Find where the given text appears and provide that cell's center as [x, y] coordinate. 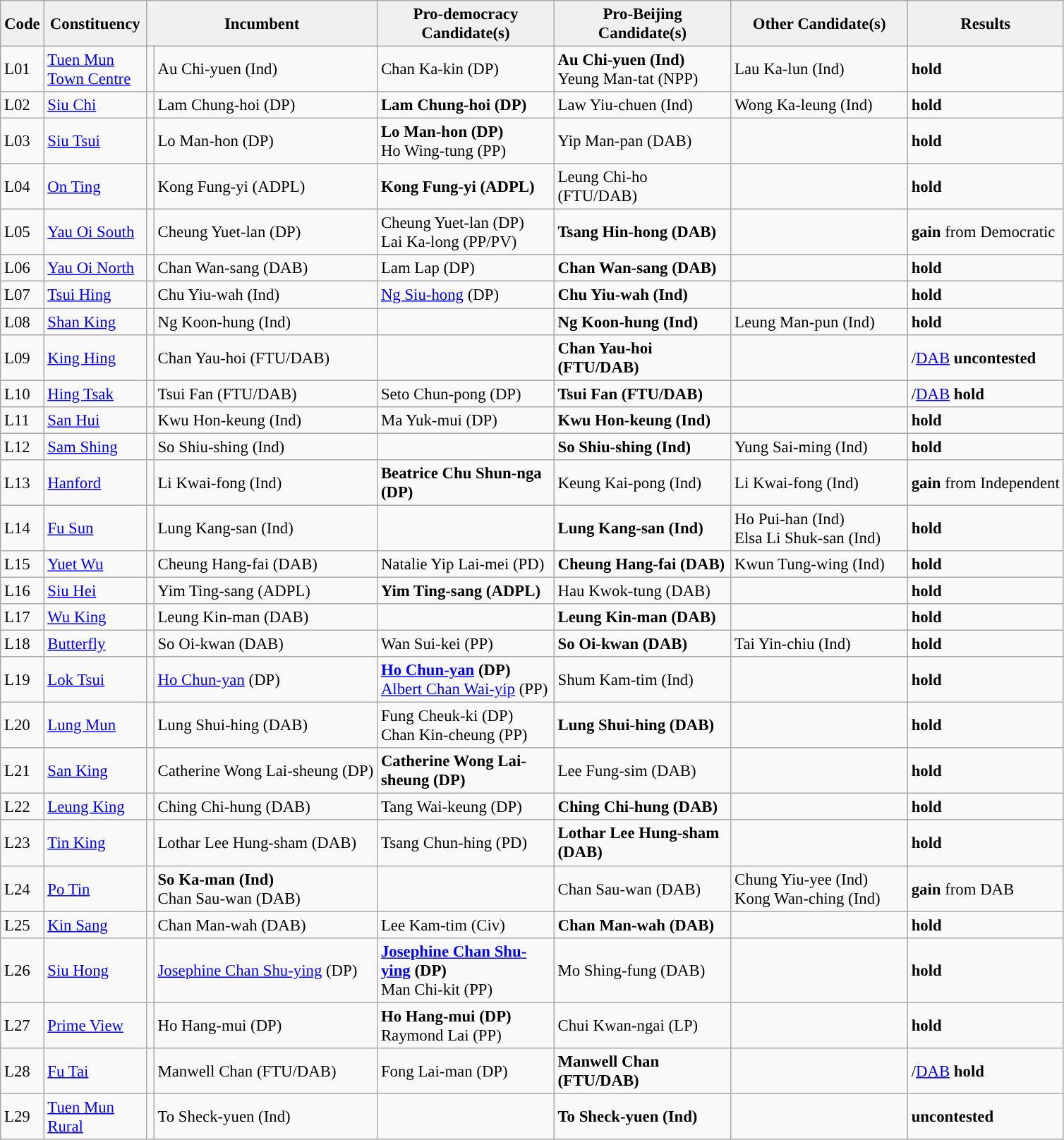
Yau Oi South [95, 233]
Butterfly [95, 644]
L28 [23, 1071]
San Hui [95, 420]
L01 [23, 69]
L07 [23, 295]
L29 [23, 1116]
L14 [23, 528]
Tsang Hin-hong (DAB) [642, 233]
Pro-democracy Candidate(s) [466, 24]
Chung Yiu-yee (Ind)Kong Wan-ching (Ind) [820, 889]
So Ka-man (Ind) Chan Sau-wan (DAB) [265, 889]
Lung Mun [95, 725]
Wan Sui-kei (PP) [466, 644]
Seto Chun-pong (DP) [466, 394]
L12 [23, 447]
Ho Hang-mui (DP) [265, 1026]
Ma Yuk-mui (DP) [466, 420]
L17 [23, 617]
L10 [23, 394]
L04 [23, 186]
Ho Chun-yan (DP) [265, 680]
Josephine Chan Shu-ying (DP) [265, 970]
L13 [23, 483]
Tuen Mun Town Centre [95, 69]
Tsui Hing [95, 295]
Siu Hong [95, 970]
L22 [23, 807]
Lee Fung-sim (DAB) [642, 770]
Yau Oi North [95, 269]
Constituency [95, 24]
Lam Lap (DP) [466, 269]
L11 [23, 420]
Tai Yin-chiu (Ind) [820, 644]
Chan Sau-wan (DAB) [642, 889]
Yuet Wu [95, 564]
Shan King [95, 322]
San King [95, 770]
L15 [23, 564]
Fong Lai-man (DP) [466, 1071]
Siu Hei [95, 590]
Au Chi-yuen (Ind)Yeung Man-tat (NPP) [642, 69]
Fung Cheuk-ki (DP)Chan Kin-cheung (PP) [466, 725]
On Ting [95, 186]
Law Yiu-chuen (Ind) [642, 105]
Lok Tsui [95, 680]
Sam Shing [95, 447]
Au Chi-yuen (Ind) [265, 69]
Lau Ka-lun (Ind) [820, 69]
Lo Man-hon (DP)Ho Wing-tung (PP) [466, 141]
Ho Chun-yan (DP)Albert Chan Wai-yip (PP) [466, 680]
Code [23, 24]
Fu Tai [95, 1071]
gain from Democratic [985, 233]
Cheung Yuet-lan (DP)Lai Ka-long (PP/PV) [466, 233]
uncontested [985, 1116]
Tang Wai-keung (DP) [466, 807]
Wong Ka-leung (Ind) [820, 105]
Fu Sun [95, 528]
L05 [23, 233]
Lo Man-hon (DP) [265, 141]
L26 [23, 970]
Mo Shing-fung (DAB) [642, 970]
Ho Hang-mui (DP) Raymond Lai (PP) [466, 1026]
Hau Kwok-tung (DAB) [642, 590]
L19 [23, 680]
Siu Chi [95, 105]
Wu King [95, 617]
L18 [23, 644]
Tsang Chun-hing (PD) [466, 844]
Po Tin [95, 889]
Ng Siu-hong (DP) [466, 295]
Josephine Chan Shu-ying (DP)Man Chi-kit (PP) [466, 970]
Pro-Beijing Candidate(s) [642, 24]
gain from DAB [985, 889]
Chui Kwan-ngai (LP) [642, 1026]
Incumbent [262, 24]
Yung Sai-ming (Ind) [820, 447]
Hing Tsak [95, 394]
Siu Tsui [95, 141]
Tuen Mun Rural [95, 1116]
L08 [23, 322]
Keung Kai-pong (Ind) [642, 483]
Leung King [95, 807]
/DAB uncontested [985, 357]
Tin King [95, 844]
Results [985, 24]
Hanford [95, 483]
gain from Independent [985, 483]
Chan Ka-kin (DP) [466, 69]
Yip Man-pan (DAB) [642, 141]
Shum Kam-tim (Ind) [642, 680]
Lee Kam-tim (Civ) [466, 925]
King Hing [95, 357]
L23 [23, 844]
Leung Man-pun (Ind) [820, 322]
L02 [23, 105]
L27 [23, 1026]
L25 [23, 925]
Cheung Yuet-lan (DP) [265, 233]
L09 [23, 357]
Beatrice Chu Shun-nga (DP) [466, 483]
Ho Pui-han (Ind)Elsa Li Shuk-san (Ind) [820, 528]
L03 [23, 141]
Kwun Tung-wing (Ind) [820, 564]
Prime View [95, 1026]
L21 [23, 770]
Kin Sang [95, 925]
L20 [23, 725]
Natalie Yip Lai-mei (PD) [466, 564]
Leung Chi-ho (FTU/DAB) [642, 186]
L24 [23, 889]
Other Candidate(s) [820, 24]
L06 [23, 269]
L16 [23, 590]
